Locate the cell with the specified text and output its [x, y] center coordinate. 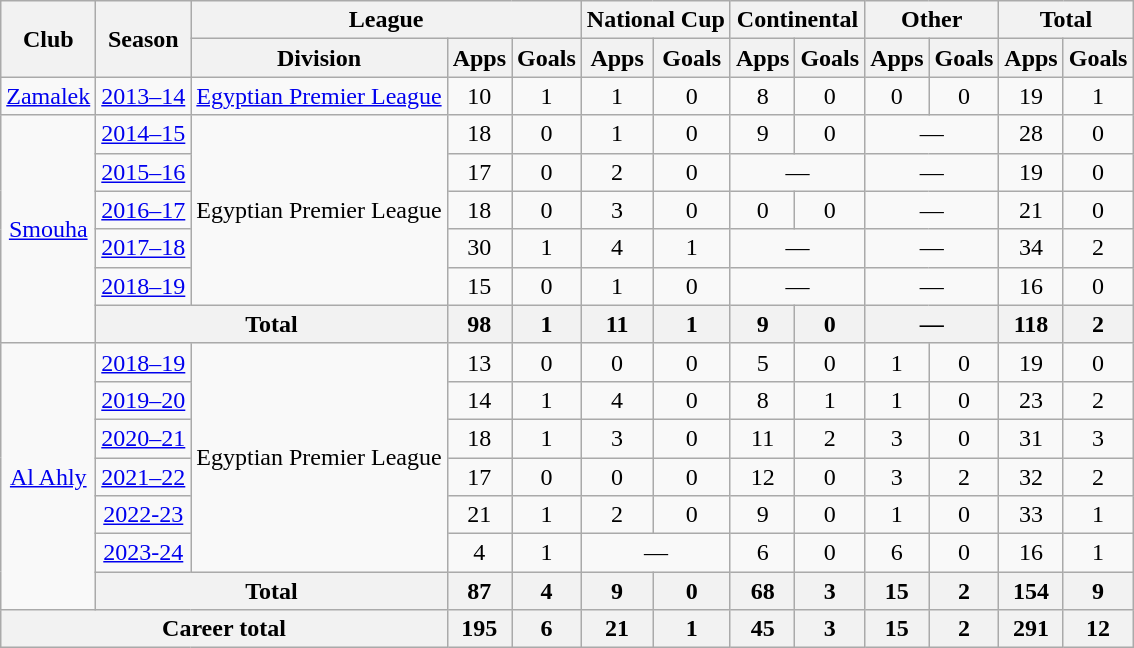
Smouha [48, 229]
2014–15 [144, 134]
National Cup [656, 20]
154 [1031, 591]
Career total [224, 629]
2022-23 [144, 515]
291 [1031, 629]
30 [479, 248]
31 [1031, 438]
2019–20 [144, 400]
Zamalek [48, 96]
33 [1031, 515]
2016–17 [144, 210]
Continental [797, 20]
87 [479, 591]
Al Ahly [48, 476]
32 [1031, 477]
118 [1031, 324]
2017–18 [144, 248]
23 [1031, 400]
34 [1031, 248]
Season [144, 39]
2015–16 [144, 172]
Club [48, 39]
45 [762, 629]
14 [479, 400]
2020–21 [144, 438]
2021–22 [144, 477]
2013–14 [144, 96]
2023-24 [144, 553]
10 [479, 96]
28 [1031, 134]
5 [762, 362]
Other [932, 20]
68 [762, 591]
League [386, 20]
Division [319, 58]
98 [479, 324]
195 [479, 629]
13 [479, 362]
